Find where the given text appears and provide that cell's center as (X, Y) coordinate. 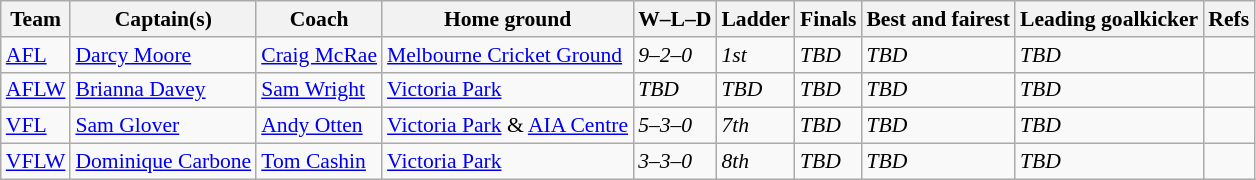
9–2–0 (674, 55)
8th (755, 162)
Brianna Davey (163, 90)
7th (755, 126)
Dominique Carbone (163, 162)
Team (36, 19)
AFL (36, 55)
Captain(s) (163, 19)
Andy Otten (319, 126)
1st (755, 55)
AFLW (36, 90)
3–3–0 (674, 162)
5–3–0 (674, 126)
Victoria Park & AIA Centre (508, 126)
Darcy Moore (163, 55)
VFLW (36, 162)
Sam Glover (163, 126)
Home ground (508, 19)
Best and fairest (938, 19)
Melbourne Cricket Ground (508, 55)
Tom Cashin (319, 162)
Sam Wright (319, 90)
Leading goalkicker (1109, 19)
Craig McRae (319, 55)
VFL (36, 126)
Finals (828, 19)
Coach (319, 19)
W–L–D (674, 19)
Refs (1228, 19)
Ladder (755, 19)
